Extract the [x, y] coordinate from the center of the cell holding the provided text.  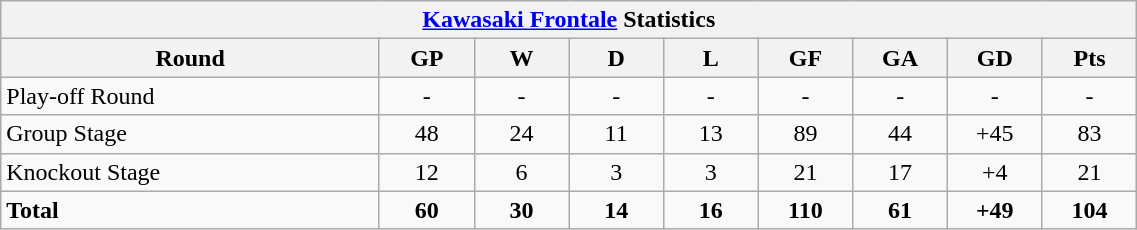
Play-off Round [190, 96]
110 [806, 210]
Group Stage [190, 134]
16 [710, 210]
48 [426, 134]
89 [806, 134]
Round [190, 58]
13 [710, 134]
GF [806, 58]
11 [616, 134]
30 [522, 210]
83 [1090, 134]
+49 [994, 210]
Pts [1090, 58]
104 [1090, 210]
GP [426, 58]
GA [900, 58]
+4 [994, 172]
Kawasaki Frontale Statistics [569, 20]
6 [522, 172]
GD [994, 58]
14 [616, 210]
Knockout Stage [190, 172]
17 [900, 172]
24 [522, 134]
W [522, 58]
12 [426, 172]
D [616, 58]
44 [900, 134]
Total [190, 210]
+45 [994, 134]
L [710, 58]
60 [426, 210]
61 [900, 210]
